Output the (X, Y) coordinate of the center of the cell containing the given text.  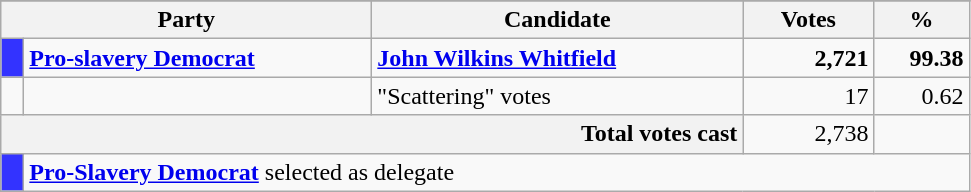
Candidate (558, 20)
% (922, 20)
0.62 (922, 96)
Total votes cast (372, 134)
Party (186, 20)
Votes (808, 20)
John Wilkins Whitfield (558, 58)
2,738 (808, 134)
2,721 (808, 58)
"Scattering" votes (558, 96)
Pro-slavery Democrat (198, 58)
99.38 (922, 58)
17 (808, 96)
Pro-Slavery Democrat selected as delegate (496, 172)
